Return [X, Y] of the center of cell containing provided text 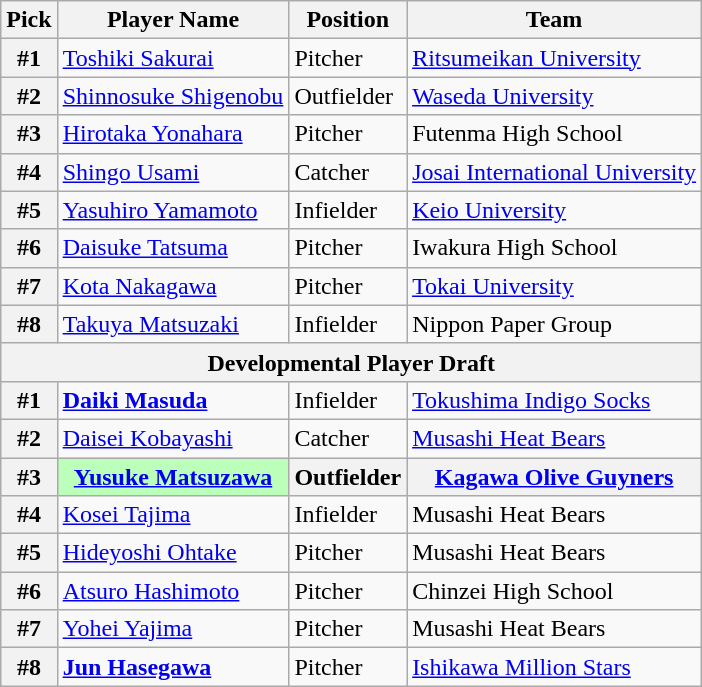
Daisuke Tatsuma [173, 248]
Kota Nakagawa [173, 286]
Kagawa Olive Guyners [554, 477]
Futenma High School [554, 134]
Daisei Kobayashi [173, 438]
Yusuke Matsuzawa [173, 477]
Chinzei High School [554, 591]
Iwakura High School [554, 248]
Team [554, 20]
Nippon Paper Group [554, 324]
Player Name [173, 20]
Hirotaka Yonahara [173, 134]
Kosei Tajima [173, 515]
Shinnosuke Shigenobu [173, 96]
Jun Hasegawa [173, 667]
Yasuhiro Yamamoto [173, 210]
Position [348, 20]
Hideyoshi Ohtake [173, 553]
Daiki Masuda [173, 400]
Josai International University [554, 172]
Pick [29, 20]
Keio University [554, 210]
Tokushima Indigo Socks [554, 400]
Yohei Yajima [173, 629]
Ritsumeikan University [554, 58]
Waseda University [554, 96]
Developmental Player Draft [352, 362]
Ishikawa Million Stars [554, 667]
Tokai University [554, 286]
Toshiki Sakurai [173, 58]
Atsuro Hashimoto [173, 591]
Shingo Usami [173, 172]
Takuya Matsuzaki [173, 324]
